Determine the [X, Y] coordinate at the center of the cell enclosing the given text.  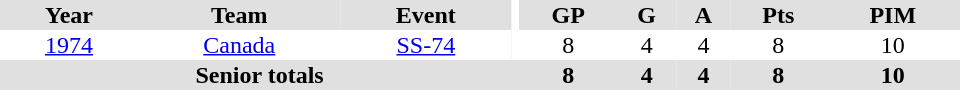
Canada [240, 45]
Pts [778, 15]
SS-74 [426, 45]
G [646, 15]
Team [240, 15]
1974 [69, 45]
Senior totals [260, 75]
Year [69, 15]
GP [568, 15]
A [704, 15]
PIM [893, 15]
Event [426, 15]
